Find where the given text appears and provide that cell's center as (X, Y) coordinate. 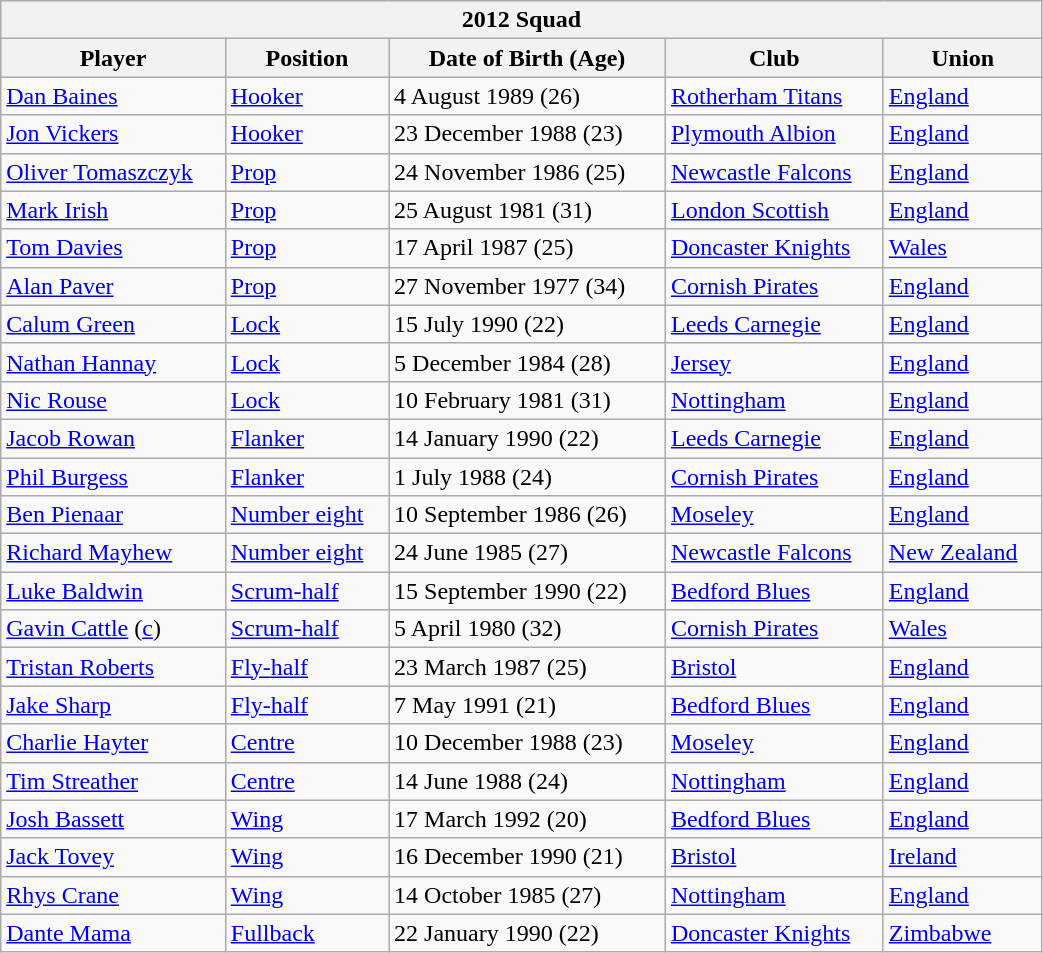
Plymouth Albion (774, 134)
Union (962, 58)
7 May 1991 (21) (528, 705)
Jon Vickers (114, 134)
Calum Green (114, 324)
Phil Burgess (114, 477)
Josh Bassett (114, 819)
Nathan Hannay (114, 362)
Jacob Rowan (114, 438)
Fullback (306, 933)
24 November 1986 (25) (528, 172)
10 September 1986 (26) (528, 515)
Zimbabwe (962, 933)
5 December 1984 (28) (528, 362)
27 November 1977 (34) (528, 286)
Charlie Hayter (114, 743)
London Scottish (774, 210)
16 December 1990 (21) (528, 857)
Gavin Cattle (c) (114, 629)
Oliver Tomaszczyk (114, 172)
Tim Streather (114, 781)
Jack Tovey (114, 857)
Nic Rouse (114, 400)
Dante Mama (114, 933)
2012 Squad (522, 20)
Tristan Roberts (114, 667)
Dan Baines (114, 96)
Jersey (774, 362)
Rhys Crane (114, 895)
Club (774, 58)
17 April 1987 (25) (528, 248)
Tom Davies (114, 248)
Date of Birth (Age) (528, 58)
Rotherham Titans (774, 96)
1 July 1988 (24) (528, 477)
Richard Mayhew (114, 553)
14 October 1985 (27) (528, 895)
15 July 1990 (22) (528, 324)
Ireland (962, 857)
23 December 1988 (23) (528, 134)
17 March 1992 (20) (528, 819)
Position (306, 58)
Player (114, 58)
New Zealand (962, 553)
14 January 1990 (22) (528, 438)
10 December 1988 (23) (528, 743)
22 January 1990 (22) (528, 933)
23 March 1987 (25) (528, 667)
Mark Irish (114, 210)
24 June 1985 (27) (528, 553)
25 August 1981 (31) (528, 210)
Alan Paver (114, 286)
10 February 1981 (31) (528, 400)
Luke Baldwin (114, 591)
Jake Sharp (114, 705)
Ben Pienaar (114, 515)
14 June 1988 (24) (528, 781)
4 August 1989 (26) (528, 96)
15 September 1990 (22) (528, 591)
5 April 1980 (32) (528, 629)
